Locate the cell with the specified text and output its [x, y] center coordinate. 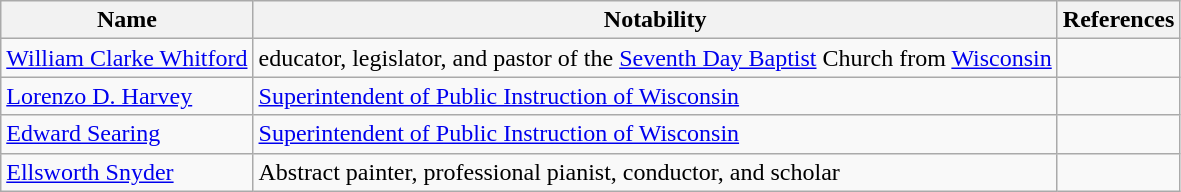
Notability [655, 20]
William Clarke Whitford [127, 58]
Edward Searing [127, 134]
Lorenzo D. Harvey [127, 96]
Abstract painter, professional pianist, conductor, and scholar [655, 172]
Ellsworth Snyder [127, 172]
References [1118, 20]
educator, legislator, and pastor of the Seventh Day Baptist Church from Wisconsin [655, 58]
Name [127, 20]
